Provide the (X, Y) coordinate of the cell's center where the given text is located.  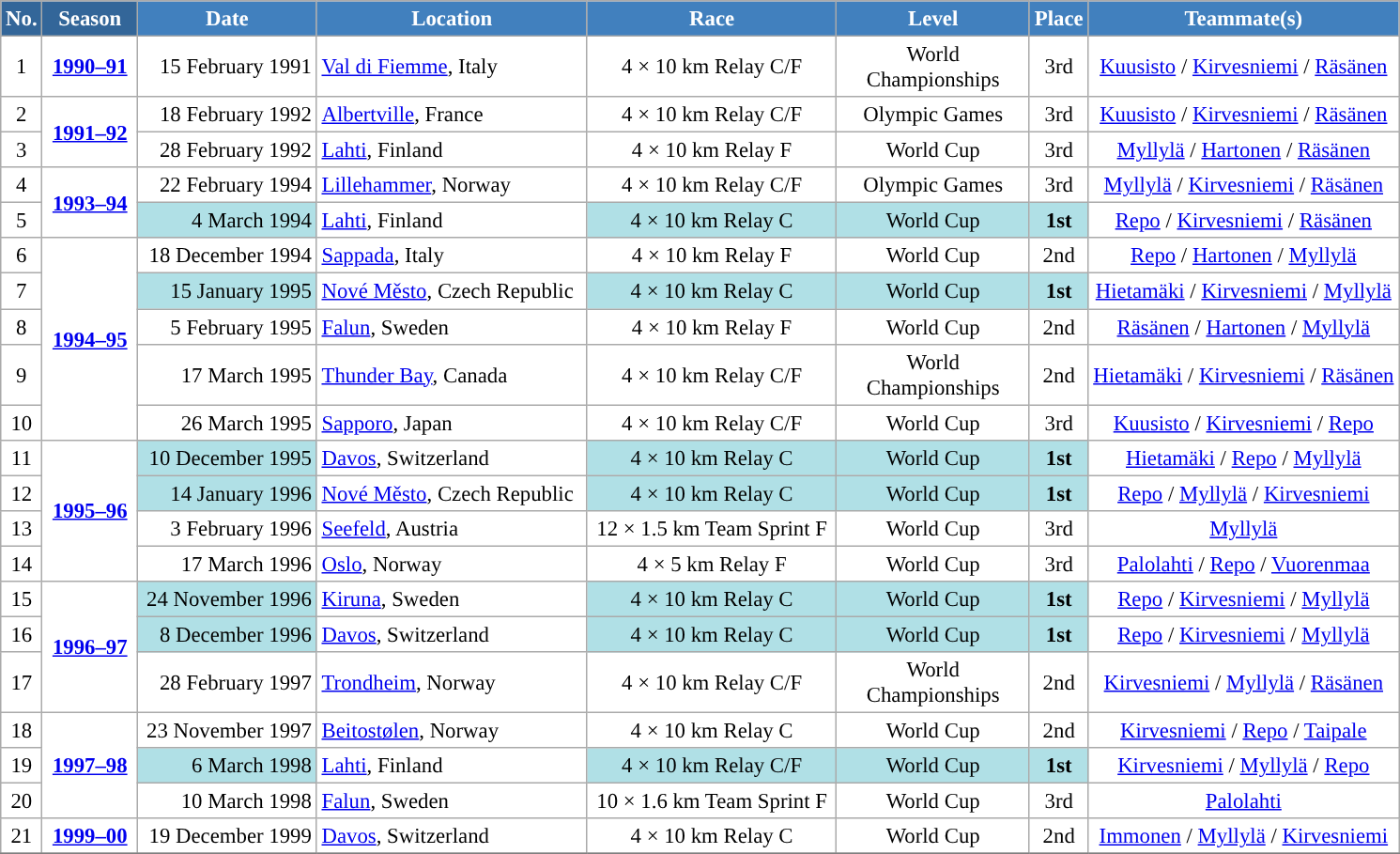
10 March 1998 (227, 801)
19 (22, 766)
3 (22, 150)
16 (22, 634)
22 February 1994 (227, 185)
18 (22, 731)
Kiruna, Sweden (452, 599)
18 February 1992 (227, 115)
24 November 1996 (227, 599)
Kirvesniemi / Myllylä / Repo (1243, 766)
Myllylä / Hartonen / Räsänen (1243, 150)
10 × 1.6 km Team Sprint F (712, 801)
Thunder Bay, Canada (452, 374)
17 (22, 682)
1993–94 (90, 203)
Oslo, Norway (452, 564)
Sappada, Italy (452, 256)
14 (22, 564)
17 March 1995 (227, 374)
Myllylä (1243, 529)
7 (22, 291)
15 (22, 599)
Date (227, 19)
10 (22, 423)
Seefeld, Austria (452, 529)
26 March 1995 (227, 423)
Kirvesniemi / Repo / Taipale (1243, 731)
Räsänen / Hartonen / Myllylä (1243, 327)
1999–00 (90, 836)
Season (90, 19)
Trondheim, Norway (452, 682)
Hietamäki / Repo / Myllylä (1243, 458)
9 (22, 374)
Sapporo, Japan (452, 423)
1996–97 (90, 647)
Level (933, 19)
Race (712, 19)
21 (22, 836)
15 January 1995 (227, 291)
No. (22, 19)
Palolahti (1243, 801)
5 (22, 221)
20 (22, 801)
1990–91 (90, 68)
Place (1058, 19)
Repo / Myllylä / Kirvesniemi (1243, 493)
28 February 1997 (227, 682)
2 (22, 115)
Hietamäki / Kirvesniemi / Räsänen (1243, 374)
Lillehammer, Norway (452, 185)
19 December 1999 (227, 836)
18 December 1994 (227, 256)
8 (22, 327)
4 × 5 km Relay F (712, 564)
Repo / Kirvesniemi / Räsänen (1243, 221)
1994–95 (90, 340)
Palolahti / Repo / Vuorenmaa (1243, 564)
8 December 1996 (227, 634)
Hietamäki / Kirvesniemi / Myllylä (1243, 291)
Teammate(s) (1243, 19)
1997–98 (90, 767)
Immonen / Myllylä / Kirvesniemi (1243, 836)
17 March 1996 (227, 564)
Beitostølen, Norway (452, 731)
Kuusisto / Kirvesniemi / Repo (1243, 423)
1991–92 (90, 132)
Val di Fiemme, Italy (452, 68)
10 December 1995 (227, 458)
3 February 1996 (227, 529)
15 February 1991 (227, 68)
14 January 1996 (227, 493)
6 (22, 256)
Location (452, 19)
6 March 1998 (227, 766)
4 March 1994 (227, 221)
28 February 1992 (227, 150)
11 (22, 458)
4 (22, 185)
Kirvesniemi / Myllylä / Räsänen (1243, 682)
13 (22, 529)
23 November 1997 (227, 731)
12 (22, 493)
1 (22, 68)
Albertville, France (452, 115)
Myllylä / Kirvesniemi / Räsänen (1243, 185)
1995–96 (90, 510)
Repo / Hartonen / Myllylä (1243, 256)
5 February 1995 (227, 327)
12 × 1.5 km Team Sprint F (712, 529)
